Return (X, Y) of the center of cell containing provided text 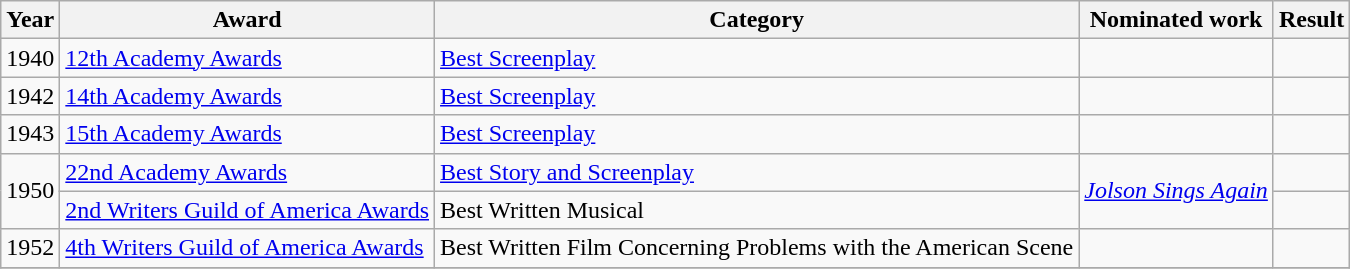
12th Academy Awards (248, 58)
Award (248, 20)
Best Story and Screenplay (757, 172)
1952 (30, 248)
14th Academy Awards (248, 96)
Best Written Musical (757, 210)
Nominated work (1176, 20)
Year (30, 20)
Best Written Film Concerning Problems with the American Scene (757, 248)
Jolson Sings Again (1176, 191)
1950 (30, 191)
Category (757, 20)
15th Academy Awards (248, 134)
4th Writers Guild of America Awards (248, 248)
1943 (30, 134)
22nd Academy Awards (248, 172)
1942 (30, 96)
1940 (30, 58)
Result (1311, 20)
2nd Writers Guild of America Awards (248, 210)
